Find where the given text appears and provide that cell's center as [X, Y] coordinate. 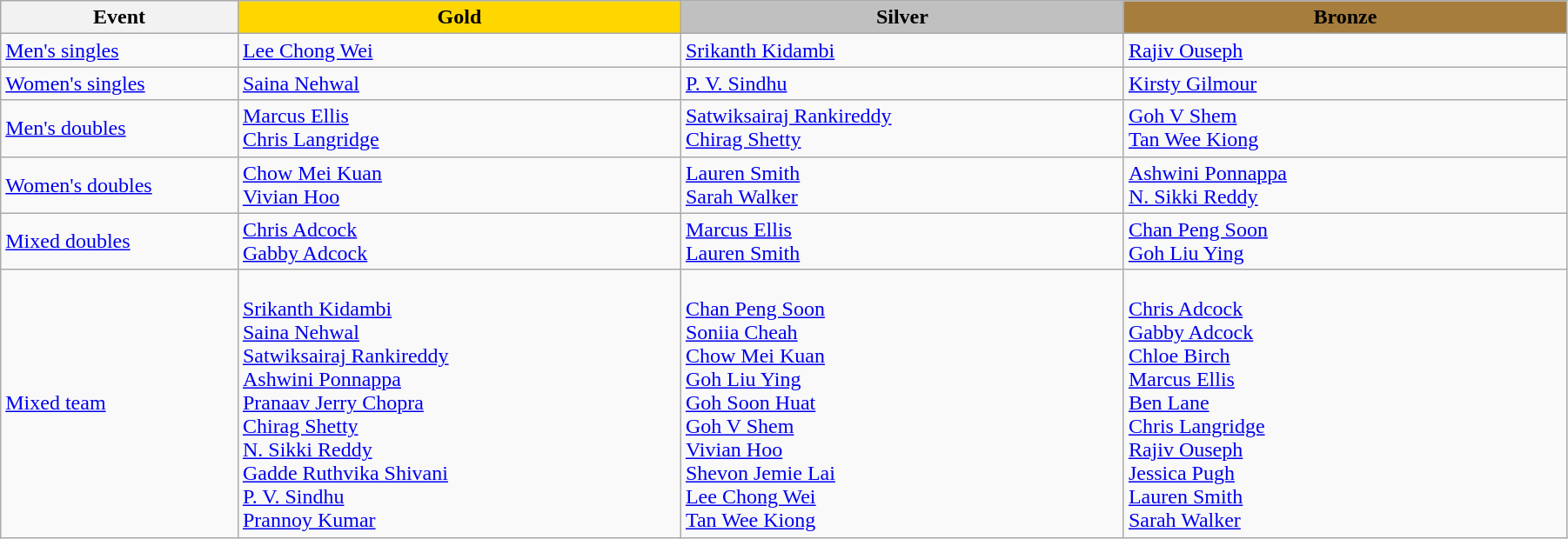
Women's doubles [120, 184]
Ashwini Ponnappa N. Sikki Reddy [1345, 184]
Satwiksairaj Rankireddy Chirag Shetty [901, 129]
Mixed doubles [120, 242]
Chan Peng SoonSoniia CheahChow Mei KuanGoh Liu YingGoh Soon HuatGoh V ShemVivian HooShevon Jemie LaiLee Chong WeiTan Wee Kiong [901, 403]
Event [120, 17]
Srikanth Kidambi [901, 50]
Kirsty Gilmour [1345, 83]
Lauren Smith Sarah Walker [901, 184]
Silver [901, 17]
P. V. Sindhu [901, 83]
Chris AdcockGabby AdcockChloe BirchMarcus EllisBen LaneChris LangridgeRajiv OusephJessica PughLauren SmithSarah Walker [1345, 403]
Chan Peng Soon Goh Liu Ying [1345, 242]
Women's singles [120, 83]
Mixed team [120, 403]
Marcus Ellis Chris Langridge [459, 129]
Gold [459, 17]
Bronze [1345, 17]
Goh V Shem Tan Wee Kiong [1345, 129]
Men's singles [120, 50]
Marcus Ellis Lauren Smith [901, 242]
Saina Nehwal [459, 83]
Chris Adcock Gabby Adcock [459, 242]
Chow Mei Kuan Vivian Hoo [459, 184]
Men's doubles [120, 129]
Lee Chong Wei [459, 50]
Rajiv Ouseph [1345, 50]
